Provide the [x, y] coordinate of the cell's center where the given text is located.  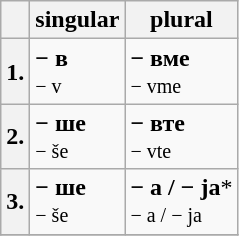
− а / − jа* − a / − ja [182, 202]
2. [16, 136]
singular [78, 20]
− в− v [78, 72]
− вме − vme [182, 72]
− вте − vte [182, 136]
3. [16, 202]
1. [16, 72]
plural [182, 20]
